Provide the (X, Y) coordinate of the cell's center where the given text is located.  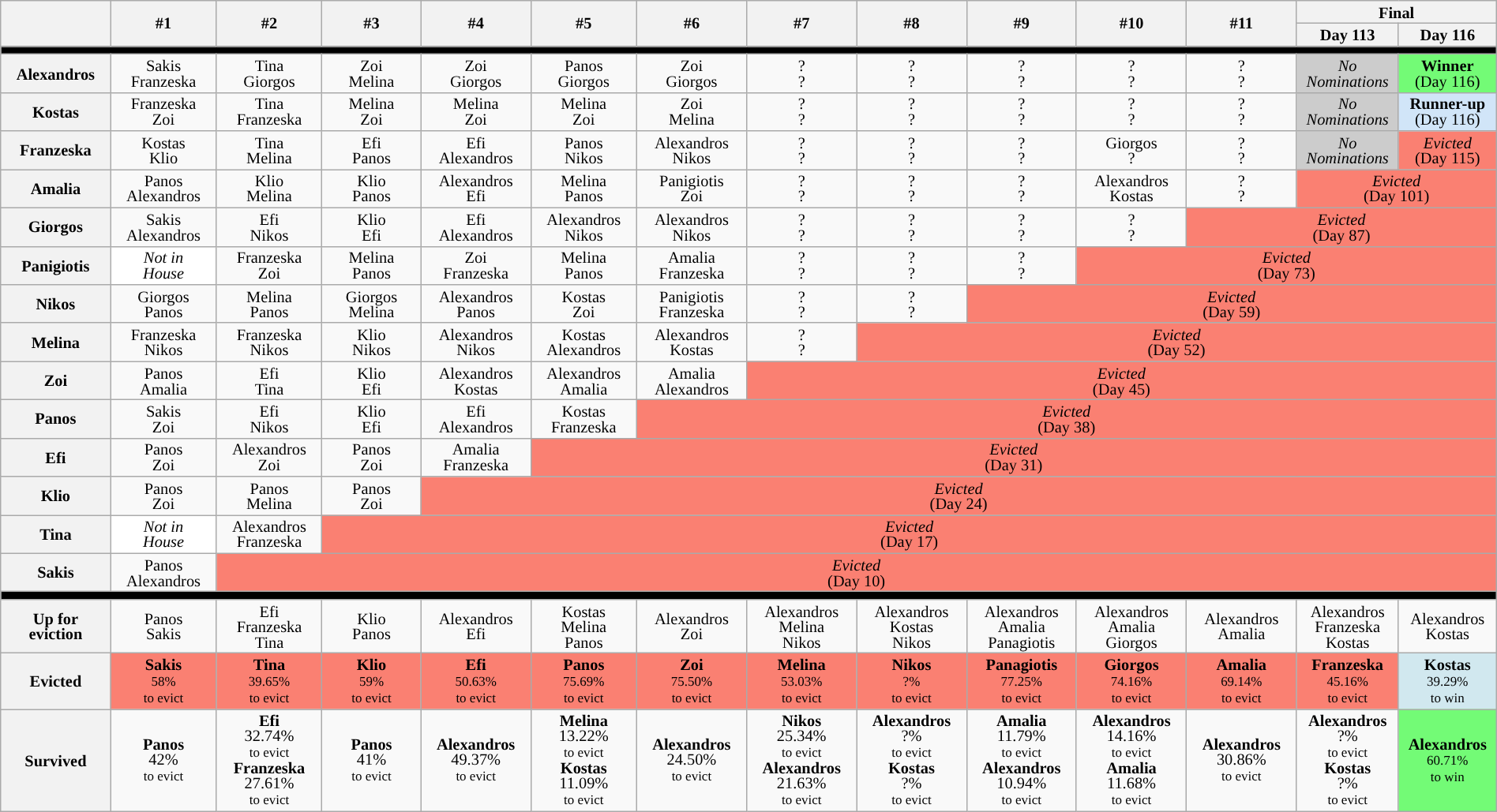
Alexandros 60.71%to win (1447, 760)
Evicted(Day 10) (856, 573)
GiorgosPanos (163, 303)
KostasMelinaPanos (583, 626)
Klio (55, 496)
Evicted(Day 45) (1122, 380)
AlexandrosKostasNikos (911, 626)
Winner(Day 116) (1447, 73)
Giorgos74.16%to evict (1131, 680)
Panagiotis77.25%to evict (1022, 680)
Evicted(Day 52) (1176, 342)
Melina (55, 342)
TinaGiorgos (269, 73)
EfiFranzeskaTina (269, 626)
Efi50.63%to evict (475, 680)
Zoi75.50%to evict (692, 680)
Alexandros?%to evictKostas?%to evict (1347, 760)
Day 116 (1447, 35)
Efi32.74%to evictFranzeska27.61%to evict (269, 760)
Nikos?%to evict (911, 680)
Tina39.65%to evict (269, 680)
AlexandrosFranzeskaKostas (1347, 626)
KostasKlio (163, 150)
AlexandrosAmaliaPanagiotis (1022, 626)
PanosMelina (269, 496)
Evicted(Day 38) (1066, 418)
Franzeska45.16%to evict (1347, 680)
#3 (371, 23)
Alexandros30.86%to evict (1241, 760)
Amalia11.79% to evictAlexandros10.94%to evict (1022, 760)
Evicted(Day 17) (910, 533)
AlexandrosMelinaNikos (802, 626)
PanosNikos (583, 150)
Evicted(Day 31) (1014, 458)
KlioMelina (269, 188)
KlioNikos (371, 342)
Panigiotis (55, 265)
Panos41%to evict (371, 760)
#1 (163, 23)
Alexandros49.37%to evict (475, 760)
KostasZoi (583, 303)
Nikos (55, 303)
Nikos25.34%to evictAlexandros21.63%to evict (802, 760)
Efi (55, 458)
PanigiotisFranzeska (692, 303)
Melina13.22%to evictKostas11.09%to evict (583, 760)
SakisZoi (163, 418)
PanigiotisZoi (692, 188)
GiorgosMelina (371, 303)
EfiPanos (371, 150)
Kostas39.29%to win (1447, 680)
Evicted(Day 101) (1396, 188)
#6 (692, 23)
Panos75.69%to evict (583, 680)
#10 (1131, 23)
Evicted(Day 87) (1342, 227)
Giorgos? (1131, 150)
AlexandrosPanos (475, 303)
PanosSakis (163, 626)
#11 (1241, 23)
KostasAlexandros (583, 342)
PanosGiorgos (583, 73)
TinaFranzeska (269, 112)
Panos42%to evict (163, 760)
#4 (475, 23)
Runner-up(Day 116) (1447, 112)
Alexandros (55, 73)
Giorgos (55, 227)
Day 113 (1347, 35)
SakisAlexandros (163, 227)
Alexandros?%to evictKostas?% to evict (911, 760)
#9 (1022, 23)
Melina53.03%to evict (802, 680)
Evicted (55, 680)
TinaMelina (269, 150)
AmaliaAlexandros (692, 380)
Evicted(Day 24) (959, 496)
#2 (269, 23)
Evicted(Day 115) (1447, 150)
Evicted(Day 73) (1286, 265)
Sakis58%to evict (163, 680)
EfiTina (269, 380)
SakisFranzeska (163, 73)
Evicted(Day 59) (1232, 303)
Zoi (55, 380)
Sakis (55, 573)
Klio59%to evict (371, 680)
Alexandros24.50%to evict (692, 760)
Amalia (55, 188)
AlexandrosFranzeska (269, 533)
Panos (55, 418)
PanosAmalia (163, 380)
Amalia69.14%to evict (1241, 680)
Up foreviction (55, 626)
Kostas (55, 112)
Final (1396, 11)
#7 (802, 23)
Tina (55, 533)
Survived (55, 760)
Franzeska (55, 150)
ZoiFranzeska (475, 265)
#5 (583, 23)
Alexandros14.16% to evictAmalia11.68%to evict (1131, 760)
AlexandrosAmaliaGiorgos (1131, 626)
#8 (911, 23)
KostasFranzeska (583, 418)
